From the cell containing the given text, extract its center point as [x, y] coordinate. 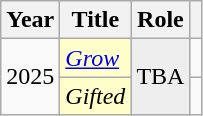
Grow [96, 58]
2025 [30, 77]
Title [96, 20]
Role [160, 20]
Year [30, 20]
Gifted [96, 96]
TBA [160, 77]
